For the text-containing cell, return its midpoint in (X, Y) coordinate format. 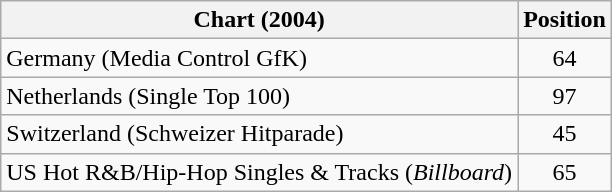
US Hot R&B/Hip-Hop Singles & Tracks (Billboard) (260, 172)
97 (565, 96)
Position (565, 20)
Switzerland (Schweizer Hitparade) (260, 134)
45 (565, 134)
Germany (Media Control GfK) (260, 58)
65 (565, 172)
64 (565, 58)
Netherlands (Single Top 100) (260, 96)
Chart (2004) (260, 20)
